Return the (x, y) coordinate for the center point of the cell that contains the specified text.  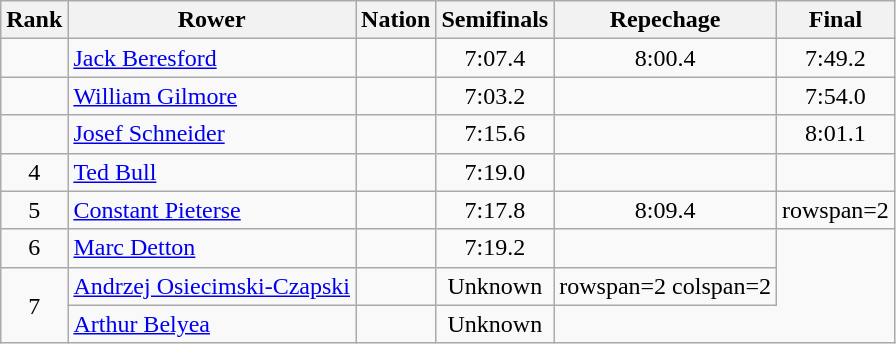
Josef Schneider (212, 134)
7 (34, 305)
rowspan=2 (835, 210)
5 (34, 210)
Andrzej Osiecimski-Czapski (212, 286)
Nation (396, 20)
rowspan=2 colspan=2 (666, 286)
Repechage (666, 20)
7:17.8 (495, 210)
8:01.1 (835, 134)
Ted Bull (212, 172)
Constant Pieterse (212, 210)
Rank (34, 20)
7:19.0 (495, 172)
8:09.4 (666, 210)
7:54.0 (835, 96)
7:15.6 (495, 134)
4 (34, 172)
Arthur Belyea (212, 324)
William Gilmore (212, 96)
Semifinals (495, 20)
7:19.2 (495, 248)
7:03.2 (495, 96)
Jack Beresford (212, 58)
Rower (212, 20)
6 (34, 248)
7:07.4 (495, 58)
Final (835, 20)
8:00.4 (666, 58)
Marc Detton (212, 248)
7:49.2 (835, 58)
